Output the [x, y] coordinate of the center of the cell containing the given text.  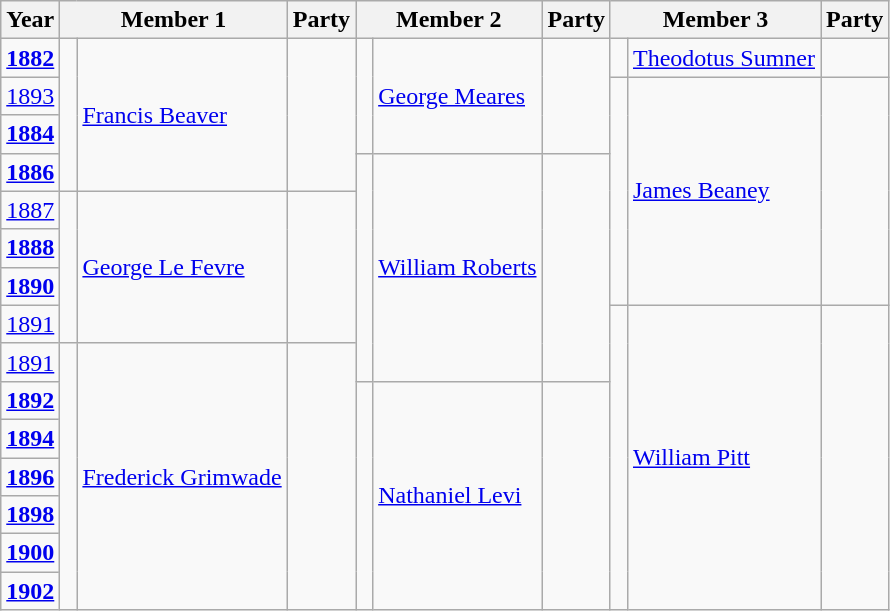
1884 [30, 134]
William Pitt [724, 457]
George Meares [458, 96]
1894 [30, 438]
1892 [30, 400]
Member 2 [449, 20]
George Le Fevre [182, 267]
1887 [30, 210]
1898 [30, 515]
1902 [30, 591]
Nathaniel Levi [458, 495]
William Roberts [458, 267]
Year [30, 20]
Member 1 [174, 20]
1890 [30, 286]
1882 [30, 58]
Theodotus Sumner [724, 58]
1888 [30, 248]
1893 [30, 96]
Member 3 [715, 20]
1900 [30, 553]
Francis Beaver [182, 115]
1886 [30, 172]
Frederick Grimwade [182, 476]
James Beaney [724, 191]
1896 [30, 477]
